Locate the cell with the specified text and output its [X, Y] center coordinate. 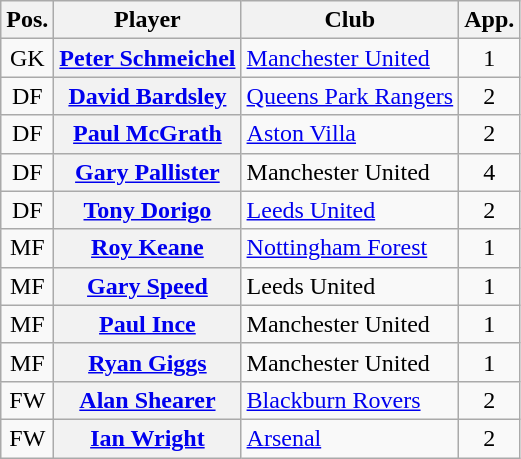
Pos. [28, 20]
Paul McGrath [148, 134]
Alan Shearer [148, 400]
Gary Pallister [148, 172]
Paul Ince [148, 324]
Nottingham Forest [350, 248]
Club [350, 20]
Tony Dorigo [148, 210]
Ryan Giggs [148, 362]
Roy Keane [148, 248]
David Bardsley [148, 96]
4 [490, 172]
Peter Schmeichel [148, 58]
Gary Speed [148, 286]
Arsenal [350, 438]
Ian Wright [148, 438]
Player [148, 20]
Queens Park Rangers [350, 96]
GK [28, 58]
Blackburn Rovers [350, 400]
App. [490, 20]
Aston Villa [350, 134]
